Identify which cell holds the provided text, then report its (x, y) central coordinate. 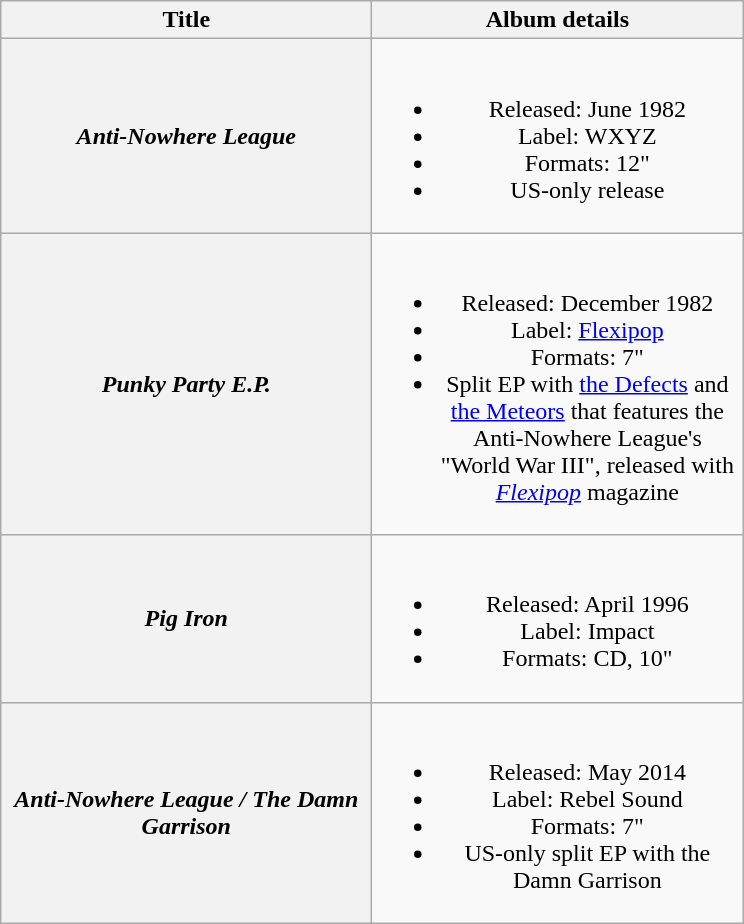
Pig Iron (186, 618)
Punky Party E.P. (186, 384)
Album details (558, 20)
Released: May 2014Label: Rebel SoundFormats: 7"US-only split EP with the Damn Garrison (558, 812)
Released: June 1982Label: WXYZFormats: 12"US-only release (558, 136)
Title (186, 20)
Released: April 1996Label: ImpactFormats: CD, 10" (558, 618)
Anti-Nowhere League (186, 136)
Anti-Nowhere League / The Damn Garrison (186, 812)
